From the cell containing the given text, extract its center point as [X, Y] coordinate. 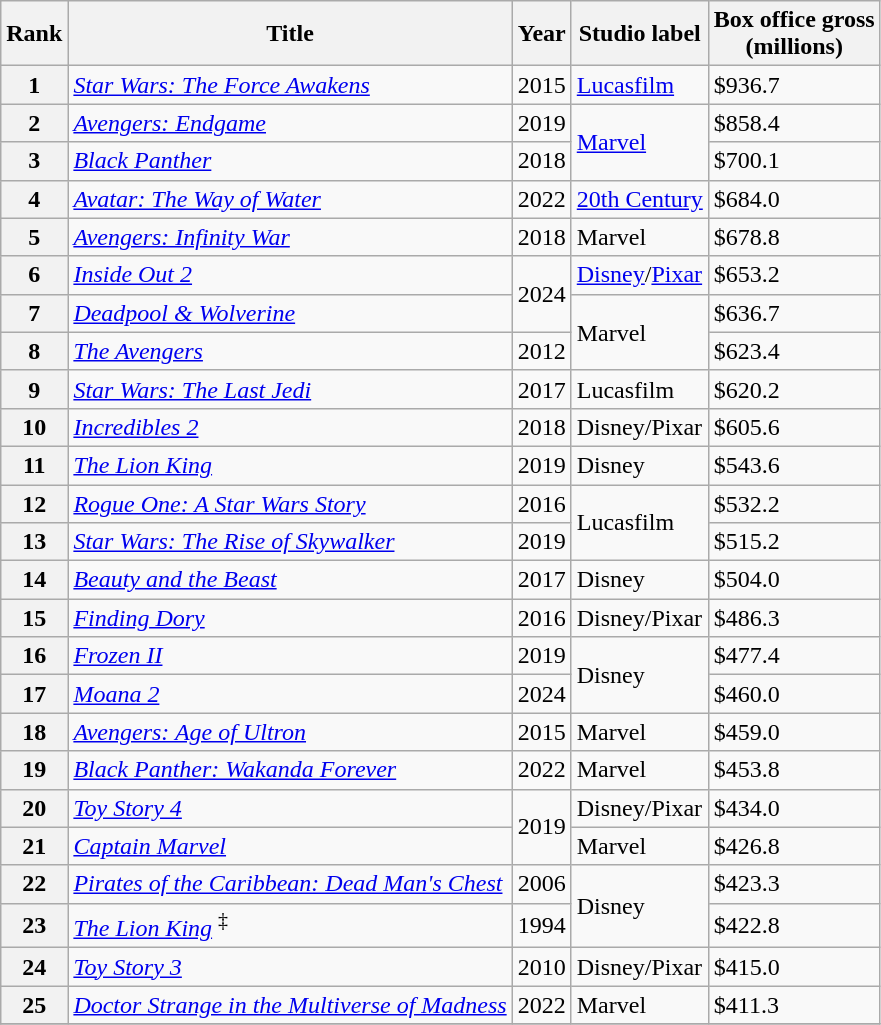
Pirates of the Caribbean: Dead Man's Chest [290, 884]
8 [34, 351]
2012 [542, 351]
$515.2 [794, 542]
Avengers: Age of Ultron [290, 732]
6 [34, 275]
9 [34, 389]
21 [34, 846]
1 [34, 85]
Avengers: Infinity War [290, 237]
4 [34, 199]
Black Panther: Wakanda Forever [290, 770]
Toy Story 3 [290, 967]
23 [34, 926]
17 [34, 694]
Star Wars: The Last Jedi [290, 389]
$504.0 [794, 580]
Title [290, 34]
15 [34, 618]
Studio label [640, 34]
Incredibles 2 [290, 427]
14 [34, 580]
Year [542, 34]
$678.8 [794, 237]
Toy Story 4 [290, 808]
Box office gross(millions) [794, 34]
$653.2 [794, 275]
Star Wars: The Force Awakens [290, 85]
20 [34, 808]
Inside Out 2 [290, 275]
10 [34, 427]
2010 [542, 967]
1994 [542, 926]
$477.4 [794, 656]
Frozen II [290, 656]
Beauty and the Beast [290, 580]
Black Panther [290, 161]
20th Century [640, 199]
$426.8 [794, 846]
7 [34, 313]
18 [34, 732]
Finding Dory [290, 618]
11 [34, 465]
$423.3 [794, 884]
Avatar: The Way of Water [290, 199]
$936.7 [794, 85]
$459.0 [794, 732]
Star Wars: The Rise of Skywalker [290, 542]
$858.4 [794, 123]
Moana 2 [290, 694]
2 [34, 123]
$684.0 [794, 199]
$453.8 [794, 770]
$636.7 [794, 313]
19 [34, 770]
$422.8 [794, 926]
Rank [34, 34]
$543.6 [794, 465]
$620.2 [794, 389]
12 [34, 503]
$460.0 [794, 694]
$486.3 [794, 618]
$623.4 [794, 351]
The Lion King [290, 465]
3 [34, 161]
$700.1 [794, 161]
13 [34, 542]
$411.3 [794, 1005]
$532.2 [794, 503]
5 [34, 237]
Rogue One: A Star Wars Story [290, 503]
The Avengers [290, 351]
22 [34, 884]
Avengers: Endgame [290, 123]
Captain Marvel [290, 846]
The Lion King ‡ [290, 926]
2006 [542, 884]
$434.0 [794, 808]
Deadpool & Wolverine [290, 313]
25 [34, 1005]
24 [34, 967]
$605.6 [794, 427]
Doctor Strange in the Multiverse of Madness [290, 1005]
$415.0 [794, 967]
16 [34, 656]
